From the cell containing the given text, extract its center point as [X, Y] coordinate. 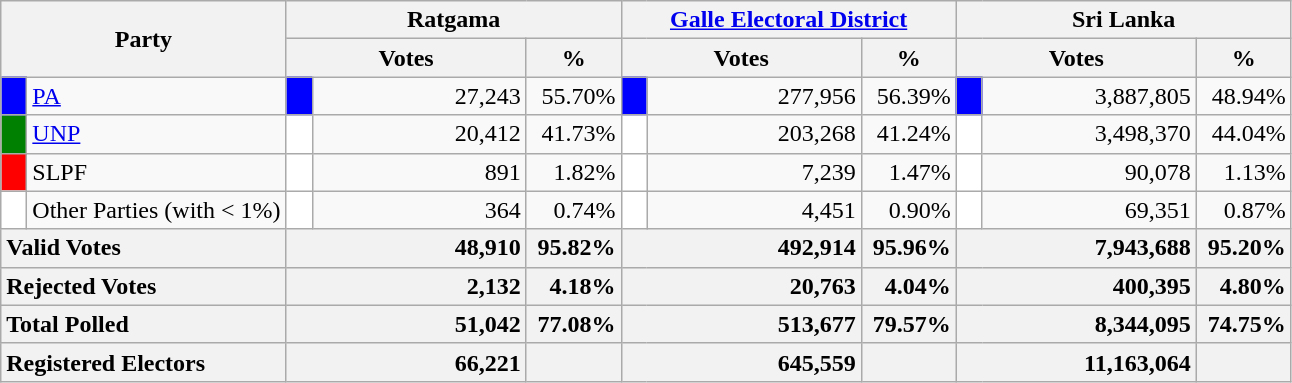
95.96% [908, 248]
27,243 [419, 96]
364 [419, 210]
492,914 [741, 248]
Valid Votes [144, 248]
11,163,064 [1076, 362]
51,042 [406, 324]
Rejected Votes [144, 286]
Registered Electors [144, 362]
41.73% [574, 134]
1.13% [1244, 172]
56.39% [908, 96]
2,132 [406, 286]
513,677 [741, 324]
4.80% [1244, 286]
77.08% [574, 324]
3,498,370 [1089, 134]
95.20% [1244, 248]
4.04% [908, 286]
203,268 [754, 134]
8,344,095 [1076, 324]
4.18% [574, 286]
Party [144, 39]
4,451 [754, 210]
891 [419, 172]
90,078 [1089, 172]
20,763 [741, 286]
0.87% [1244, 210]
Total Polled [144, 324]
UNP [156, 134]
95.82% [574, 248]
69,351 [1089, 210]
66,221 [406, 362]
41.24% [908, 134]
48.94% [1244, 96]
400,395 [1076, 286]
48,910 [406, 248]
645,559 [741, 362]
0.74% [574, 210]
74.75% [1244, 324]
55.70% [574, 96]
3,887,805 [1089, 96]
277,956 [754, 96]
Sri Lanka [1124, 20]
0.90% [908, 210]
PA [156, 96]
7,239 [754, 172]
7,943,688 [1076, 248]
20,412 [419, 134]
44.04% [1244, 134]
1.82% [574, 172]
Galle Electoral District [788, 20]
Other Parties (with < 1%) [156, 210]
Ratgama [454, 20]
1.47% [908, 172]
SLPF [156, 172]
79.57% [908, 324]
